Determine the (x, y) coordinate at the center of the cell enclosing the given text.  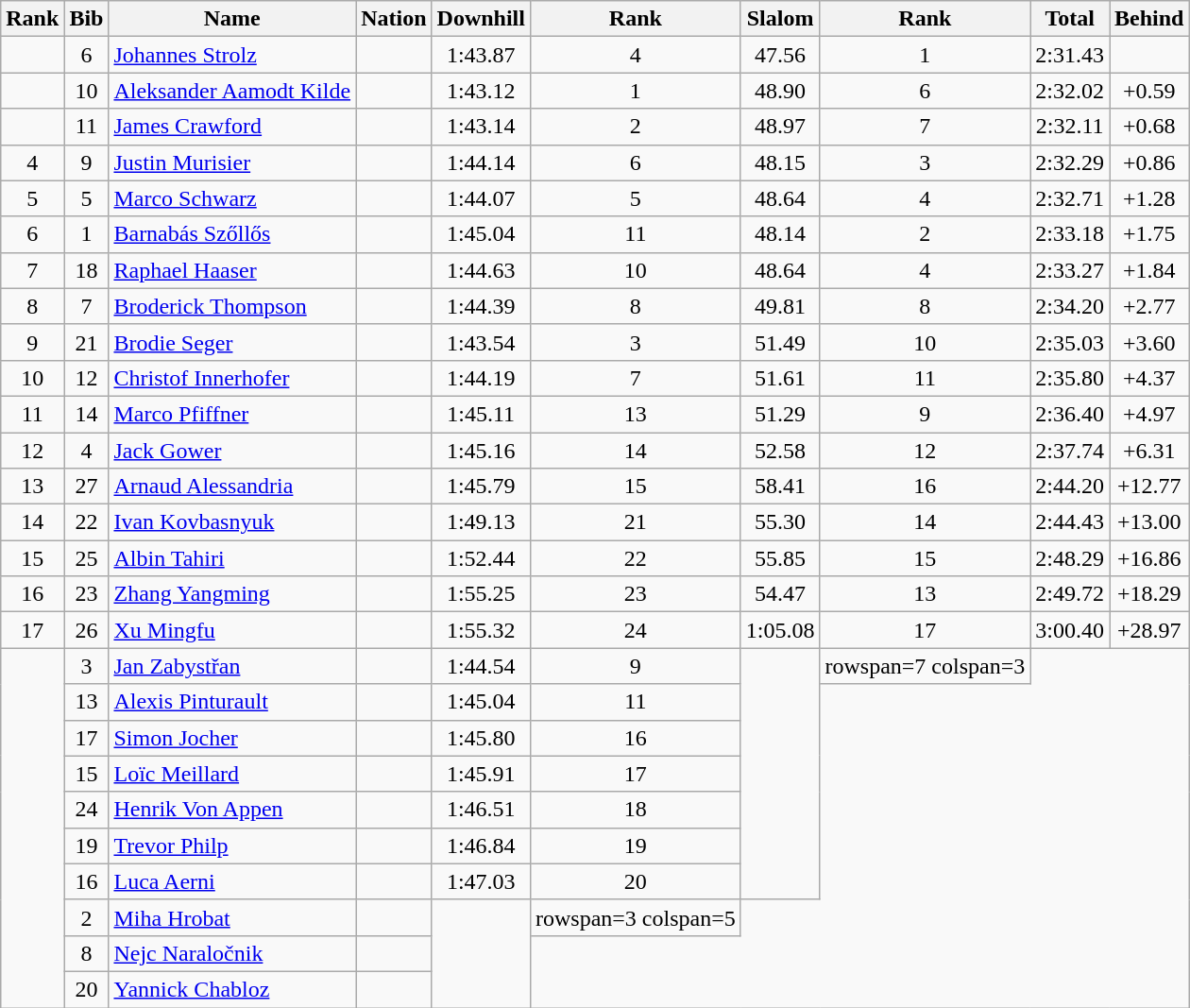
+4.37 (1148, 378)
Broderick Thompson (232, 306)
Marco Pfiffner (232, 414)
Yannick Chabloz (232, 989)
48.97 (780, 127)
Arnaud Alessandria (232, 487)
2:32.29 (1070, 162)
2:34.20 (1070, 306)
+3.60 (1148, 342)
Downhill (481, 19)
+1.75 (1148, 234)
Marco Schwarz (232, 198)
27 (87, 487)
2:44.20 (1070, 487)
+1.84 (1148, 270)
1:45.79 (481, 487)
+28.97 (1148, 630)
+0.59 (1148, 91)
2:32.11 (1070, 127)
55.85 (780, 558)
1:44.54 (481, 666)
Nation (394, 19)
Zhang Yangming (232, 594)
1:43.87 (481, 55)
2:31.43 (1070, 55)
Brodie Seger (232, 342)
1:44.63 (481, 270)
Miha Hrobat (232, 917)
Jack Gower (232, 451)
Aleksander Aamodt Kilde (232, 91)
Jan Zabystřan (232, 666)
+0.86 (1148, 162)
1:45.16 (481, 451)
52.58 (780, 451)
1:05.08 (780, 630)
rowspan=7 colspan=3 (926, 666)
Justin Murisier (232, 162)
Nejc Naraločnik (232, 953)
25 (87, 558)
+1.28 (1148, 198)
2:32.02 (1070, 91)
Alexis Pinturault (232, 702)
1:49.13 (481, 522)
51.29 (780, 414)
26 (87, 630)
Barnabás Szőllős (232, 234)
1:43.12 (481, 91)
Behind (1148, 19)
1:43.54 (481, 342)
48.90 (780, 91)
1:45.91 (481, 774)
Bib (87, 19)
2:33.18 (1070, 234)
+12.77 (1148, 487)
Raphael Haaser (232, 270)
1:46.51 (481, 810)
49.81 (780, 306)
47.56 (780, 55)
2:35.80 (1070, 378)
Trevor Philp (232, 846)
2:32.71 (1070, 198)
+0.68 (1148, 127)
2:48.29 (1070, 558)
2:44.43 (1070, 522)
1:44.19 (481, 378)
3:00.40 (1070, 630)
51.49 (780, 342)
1:47.03 (481, 881)
1:46.84 (481, 846)
Slalom (780, 19)
Albin Tahiri (232, 558)
1:44.07 (481, 198)
2:49.72 (1070, 594)
2:35.03 (1070, 342)
2:33.27 (1070, 270)
51.61 (780, 378)
rowspan=3 colspan=5 (635, 917)
+13.00 (1148, 522)
Loïc Meillard (232, 774)
Luca Aerni (232, 881)
1:45.11 (481, 414)
54.47 (780, 594)
1:44.14 (481, 162)
1:55.32 (481, 630)
+18.29 (1148, 594)
Total (1070, 19)
1:55.25 (481, 594)
Henrik Von Appen (232, 810)
+4.97 (1148, 414)
48.14 (780, 234)
1:44.39 (481, 306)
Johannes Strolz (232, 55)
2:37.74 (1070, 451)
1:52.44 (481, 558)
Name (232, 19)
James Crawford (232, 127)
Xu Mingfu (232, 630)
+6.31 (1148, 451)
58.41 (780, 487)
1:45.80 (481, 738)
+2.77 (1148, 306)
Simon Jocher (232, 738)
2:36.40 (1070, 414)
+16.86 (1148, 558)
55.30 (780, 522)
Ivan Kovbasnyuk (232, 522)
Christof Innerhofer (232, 378)
1:43.14 (481, 127)
48.15 (780, 162)
